Output the (x, y) coordinate of the center of the cell containing the given text.  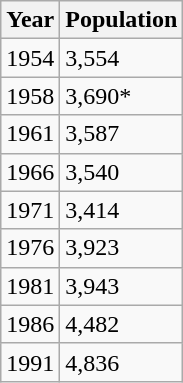
3,923 (122, 248)
1958 (30, 96)
3,554 (122, 58)
4,482 (122, 324)
4,836 (122, 362)
3,540 (122, 172)
3,587 (122, 134)
Population (122, 20)
1971 (30, 210)
Year (30, 20)
3,943 (122, 286)
1991 (30, 362)
1966 (30, 172)
1981 (30, 286)
3,414 (122, 210)
3,690* (122, 96)
1976 (30, 248)
1986 (30, 324)
1961 (30, 134)
1954 (30, 58)
